Extract the (X, Y) coordinate from the center of the cell holding the provided text.  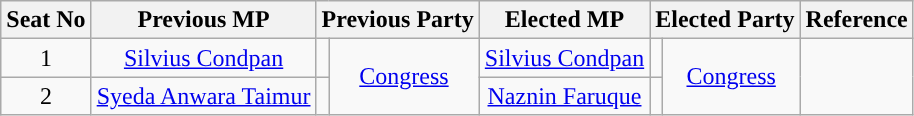
Naznin Faruque (564, 96)
Reference (856, 20)
Syeda Anwara Taimur (204, 96)
Previous MP (204, 20)
Elected MP (564, 20)
Elected Party (725, 20)
2 (46, 96)
Seat No (46, 20)
Previous Party (398, 20)
1 (46, 58)
